Determine the [x, y] coordinate at the center of the cell enclosing the given text.  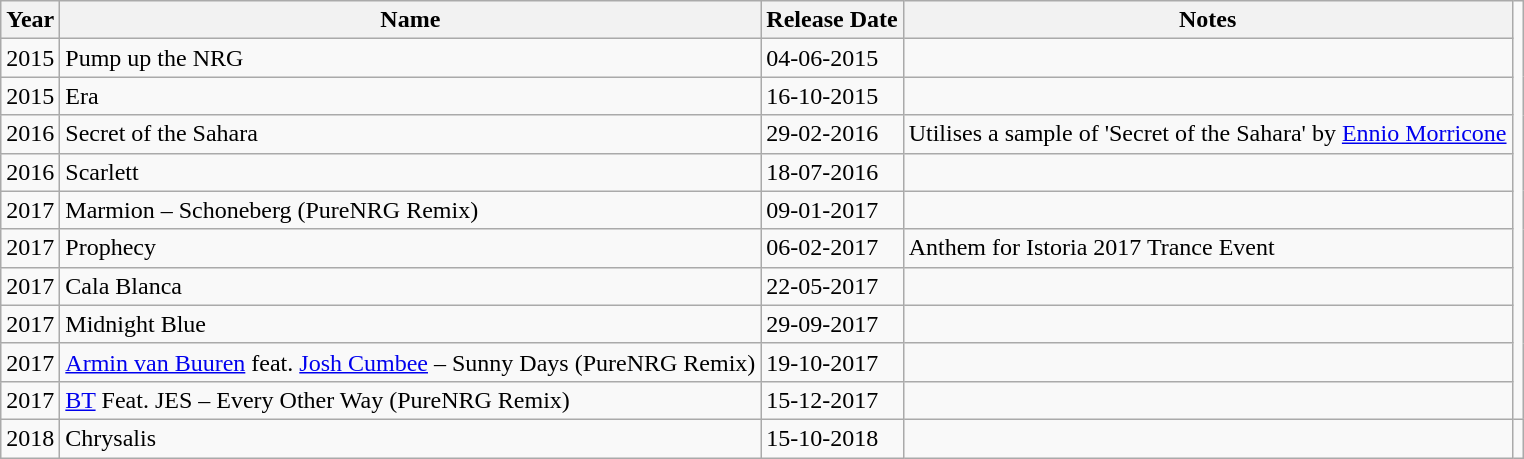
Release Date [832, 20]
Name [410, 20]
Prophecy [410, 248]
Year [30, 20]
19-10-2017 [832, 362]
18-07-2016 [832, 172]
15-12-2017 [832, 400]
BT Feat. JES – Every Other Way (PureNRG Remix) [410, 400]
Era [410, 96]
Scarlett [410, 172]
29-09-2017 [832, 324]
06-02-2017 [832, 248]
Anthem for Istoria 2017 Trance Event [1208, 248]
Marmion – Schoneberg (PureNRG Remix) [410, 210]
Pump up the NRG [410, 58]
22-05-2017 [832, 286]
Cala Blanca [410, 286]
Armin van Buuren feat. Josh Cumbee – Sunny Days (PureNRG Remix) [410, 362]
Notes [1208, 20]
15-10-2018 [832, 438]
09-01-2017 [832, 210]
29-02-2016 [832, 134]
04-06-2015 [832, 58]
Midnight Blue [410, 324]
16-10-2015 [832, 96]
Utilises a sample of 'Secret of the Sahara' by Ennio Morricone [1208, 134]
Chrysalis [410, 438]
Secret of the Sahara [410, 134]
2018 [30, 438]
